From the cell containing the given text, extract its center point as [X, Y] coordinate. 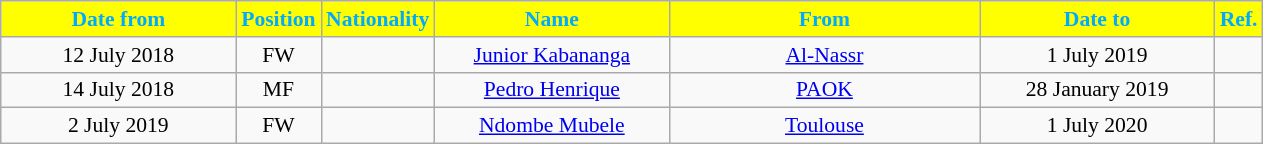
1 July 2019 [1098, 55]
2 July 2019 [118, 126]
Junior Kabananga [552, 55]
Ref. [1239, 19]
Pedro Henrique [552, 90]
Date to [1098, 19]
Position [278, 19]
Al-Nassr [824, 55]
Name [552, 19]
MF [278, 90]
12 July 2018 [118, 55]
From [824, 19]
Ndombe Mubele [552, 126]
Toulouse [824, 126]
Date from [118, 19]
14 July 2018 [118, 90]
1 July 2020 [1098, 126]
Nationality [378, 19]
PAOK [824, 90]
28 January 2019 [1098, 90]
